Locate the cell with the specified text and output its (X, Y) center coordinate. 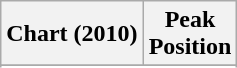
PeakPosition (190, 34)
Chart (2010) (72, 34)
